Identify which cell holds the provided text, then report its [X, Y] central coordinate. 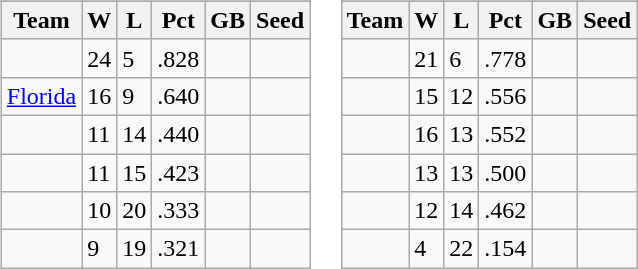
24 [100, 58]
22 [462, 249]
.828 [178, 58]
.640 [178, 96]
.556 [506, 96]
4 [426, 249]
.552 [506, 134]
.462 [506, 211]
21 [426, 58]
Florida [41, 96]
.321 [178, 249]
5 [134, 58]
.778 [506, 58]
.333 [178, 211]
.500 [506, 173]
.154 [506, 249]
6 [462, 58]
20 [134, 211]
10 [100, 211]
.440 [178, 134]
19 [134, 249]
.423 [178, 173]
